Identify which cell holds the provided text, then report its [X, Y] central coordinate. 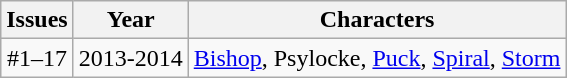
Bishop, Psylocke, Puck, Spiral, Storm [377, 58]
#1–17 [37, 58]
Issues [37, 20]
Characters [377, 20]
2013-2014 [130, 58]
Year [130, 20]
